Extract the [x, y] coordinate from the center of the cell holding the provided text.  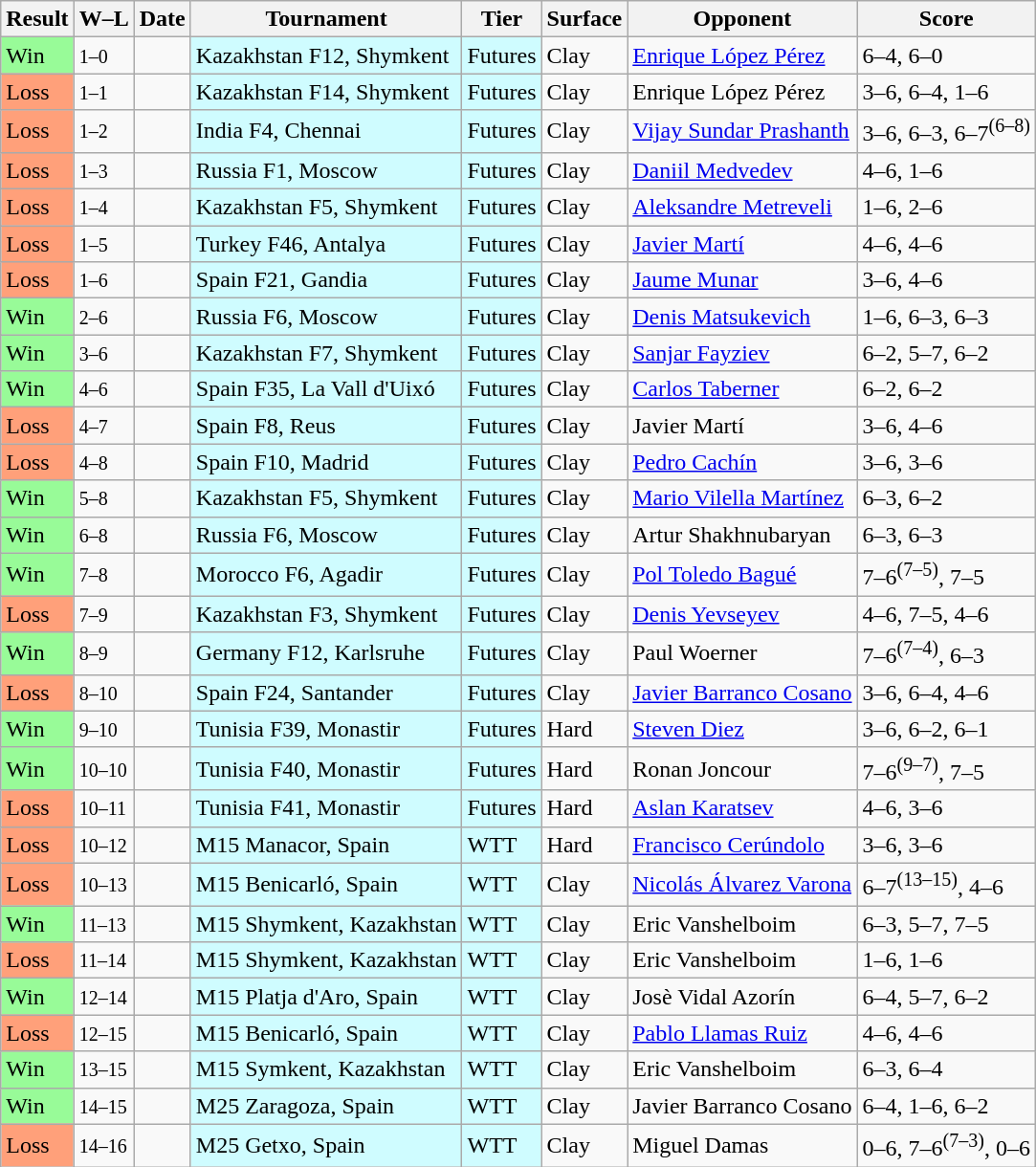
Spain F10, Madrid [326, 462]
3–6 [103, 353]
Kazakhstan F12, Shymkent [326, 55]
6–7(13–15), 4–6 [946, 884]
14–15 [103, 1106]
Tunisia F39, Monastir [326, 729]
Surface [584, 19]
Paul Woerner [742, 654]
Kazakhstan F7, Shymkent [326, 353]
Tournament [326, 19]
8–9 [103, 654]
3–6, 6–3, 6–7(6–8) [946, 132]
6–3, 6–2 [946, 498]
4–6 [103, 389]
1–5 [103, 244]
1–1 [103, 92]
1–6, 6–3, 6–3 [946, 317]
Daniil Medvedev [742, 170]
7–8 [103, 574]
India F4, Chennai [326, 132]
Date [163, 19]
1–2 [103, 132]
2–6 [103, 317]
11–13 [103, 924]
Spain F35, La Vall d'Uixó [326, 389]
W–L [103, 19]
Turkey F46, Antalya [326, 244]
Germany F12, Karlsruhe [326, 654]
Morocco F6, Agadir [326, 574]
12–15 [103, 1033]
Tunisia F41, Monastir [326, 808]
Kazakhstan F14, Shymkent [326, 92]
Kazakhstan F3, Shymkent [326, 614]
Pol Toledo Bagué [742, 574]
Jaume Munar [742, 280]
13–15 [103, 1069]
1–6 [103, 280]
Vijay Sundar Prashanth [742, 132]
Aleksandre Metreveli [742, 208]
6–4, 1–6, 6–2 [946, 1106]
4–6, 3–6 [946, 808]
7–6(7–5), 7–5 [946, 574]
Denis Yevseyev [742, 614]
7–9 [103, 614]
10–12 [103, 845]
Spain F21, Gandia [326, 280]
M25 Getxo, Spain [326, 1146]
Tier [501, 19]
10–10 [103, 769]
M15 Symkent, Kazakhstan [326, 1069]
1–0 [103, 55]
Pablo Llamas Ruiz [742, 1033]
6–2, 5–7, 6–2 [946, 353]
Steven Diez [742, 729]
14–16 [103, 1146]
1–3 [103, 170]
Spain F24, Santander [326, 693]
6–2, 6–2 [946, 389]
Opponent [742, 19]
1–6, 2–6 [946, 208]
Spain F8, Reus [326, 426]
4–6, 1–6 [946, 170]
Nicolás Álvarez Varona [742, 884]
6–4, 6–0 [946, 55]
Sanjar Fayziev [742, 353]
3–6, 6–2, 6–1 [946, 729]
6–3, 5–7, 7–5 [946, 924]
10–13 [103, 884]
6–3, 6–3 [946, 535]
Josè Vidal Azorín [742, 997]
0–6, 7–6(7–3), 0–6 [946, 1146]
5–8 [103, 498]
4–8 [103, 462]
Result [37, 19]
Aslan Karatsev [742, 808]
Ronan Joncour [742, 769]
Pedro Cachín [742, 462]
Francisco Cerúndolo [742, 845]
M15 Platja d'Aro, Spain [326, 997]
Artur Shakhnubaryan [742, 535]
3–6, 6–4, 4–6 [946, 693]
4–6, 7–5, 4–6 [946, 614]
11–14 [103, 960]
1–4 [103, 208]
6–8 [103, 535]
1–6, 1–6 [946, 960]
3–6, 6–4, 1–6 [946, 92]
6–4, 5–7, 6–2 [946, 997]
4–7 [103, 426]
7–6(9–7), 7–5 [946, 769]
8–10 [103, 693]
Carlos Taberner [742, 389]
9–10 [103, 729]
10–11 [103, 808]
M15 Manacor, Spain [326, 845]
Score [946, 19]
Russia F1, Moscow [326, 170]
Denis Matsukevich [742, 317]
6–3, 6–4 [946, 1069]
12–14 [103, 997]
7–6(7–4), 6–3 [946, 654]
Tunisia F40, Monastir [326, 769]
M25 Zaragoza, Spain [326, 1106]
Miguel Damas [742, 1146]
Mario Vilella Martínez [742, 498]
